From the cell containing the given text, extract its center point as (X, Y) coordinate. 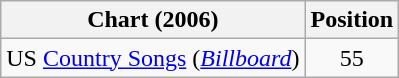
Chart (2006) (153, 20)
Position (352, 20)
55 (352, 58)
US Country Songs (Billboard) (153, 58)
